Extract the (x, y) coordinate from the center of the cell holding the provided text.  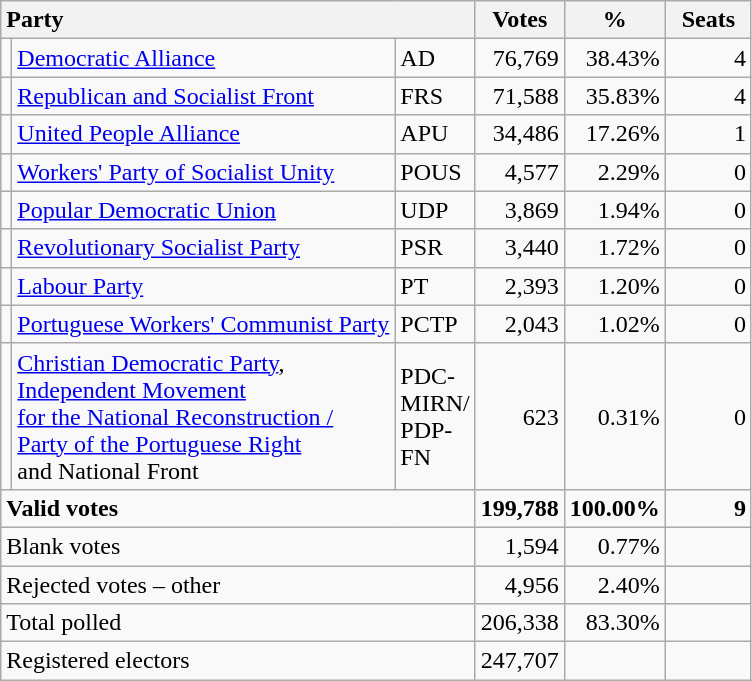
1 (708, 134)
AD (435, 58)
38.43% (614, 58)
1.20% (614, 286)
0.31% (614, 416)
17.26% (614, 134)
623 (520, 416)
% (614, 20)
1.72% (614, 248)
Party (238, 20)
Democratic Alliance (204, 58)
35.83% (614, 96)
Labour Party (204, 286)
71,588 (520, 96)
206,338 (520, 623)
PCTP (435, 324)
2.29% (614, 172)
Workers' Party of Socialist Unity (204, 172)
3,869 (520, 210)
1,594 (520, 546)
199,788 (520, 508)
PDC-MIRN/PDP-FN (435, 416)
APU (435, 134)
Christian Democratic Party,Independent Movementfor the National Reconstruction /Party of the Portuguese Rightand National Front (204, 416)
Popular Democratic Union (204, 210)
Blank votes (238, 546)
PSR (435, 248)
2,043 (520, 324)
2,393 (520, 286)
Valid votes (238, 508)
Portuguese Workers' Communist Party (204, 324)
1.94% (614, 210)
3,440 (520, 248)
Total polled (238, 623)
1.02% (614, 324)
POUS (435, 172)
FRS (435, 96)
UDP (435, 210)
PT (435, 286)
100.00% (614, 508)
Republican and Socialist Front (204, 96)
United People Alliance (204, 134)
76,769 (520, 58)
Seats (708, 20)
Registered electors (238, 661)
247,707 (520, 661)
4,577 (520, 172)
0.77% (614, 546)
Votes (520, 20)
9 (708, 508)
2.40% (614, 585)
Revolutionary Socialist Party (204, 248)
4,956 (520, 585)
Rejected votes – other (238, 585)
34,486 (520, 134)
83.30% (614, 623)
